Detect which cell encompasses the target text, then output its [x, y] center coordinate. 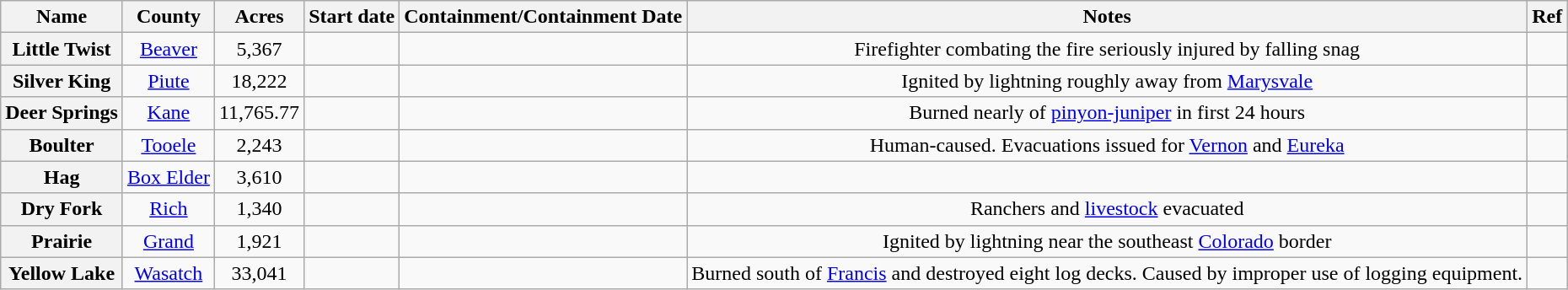
Kane [169, 113]
1,340 [259, 209]
Start date [352, 17]
Notes [1108, 17]
3,610 [259, 177]
11,765.77 [259, 113]
Box Elder [169, 177]
Firefighter combating the fire seriously injured by falling snag [1108, 49]
Piute [169, 81]
Burned nearly of pinyon-juniper in first 24 hours [1108, 113]
Grand [169, 241]
Ranchers and livestock evacuated [1108, 209]
Hag [62, 177]
Yellow Lake [62, 273]
Boulter [62, 145]
Ignited by lightning roughly away from Marysvale [1108, 81]
County [169, 17]
Human-caused. Evacuations issued for Vernon and Eureka [1108, 145]
Beaver [169, 49]
Silver King [62, 81]
Ignited by lightning near the southeast Colorado border [1108, 241]
Deer Springs [62, 113]
Little Twist [62, 49]
2,243 [259, 145]
5,367 [259, 49]
Rich [169, 209]
Name [62, 17]
Dry Fork [62, 209]
Ref [1548, 17]
Prairie [62, 241]
Acres [259, 17]
18,222 [259, 81]
Burned south of Francis and destroyed eight log decks. Caused by improper use of logging equipment. [1108, 273]
Tooele [169, 145]
1,921 [259, 241]
33,041 [259, 273]
Wasatch [169, 273]
Containment/Containment Date [543, 17]
